Return [X, Y] of the center of cell containing provided text 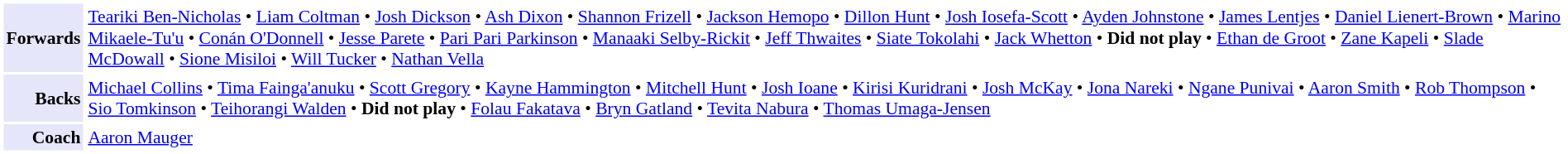
Aaron Mauger [825, 137]
Coach [43, 137]
Backs [43, 98]
Forwards [43, 37]
